Provide the (x, y) coordinate of the cell's center where the given text is located.  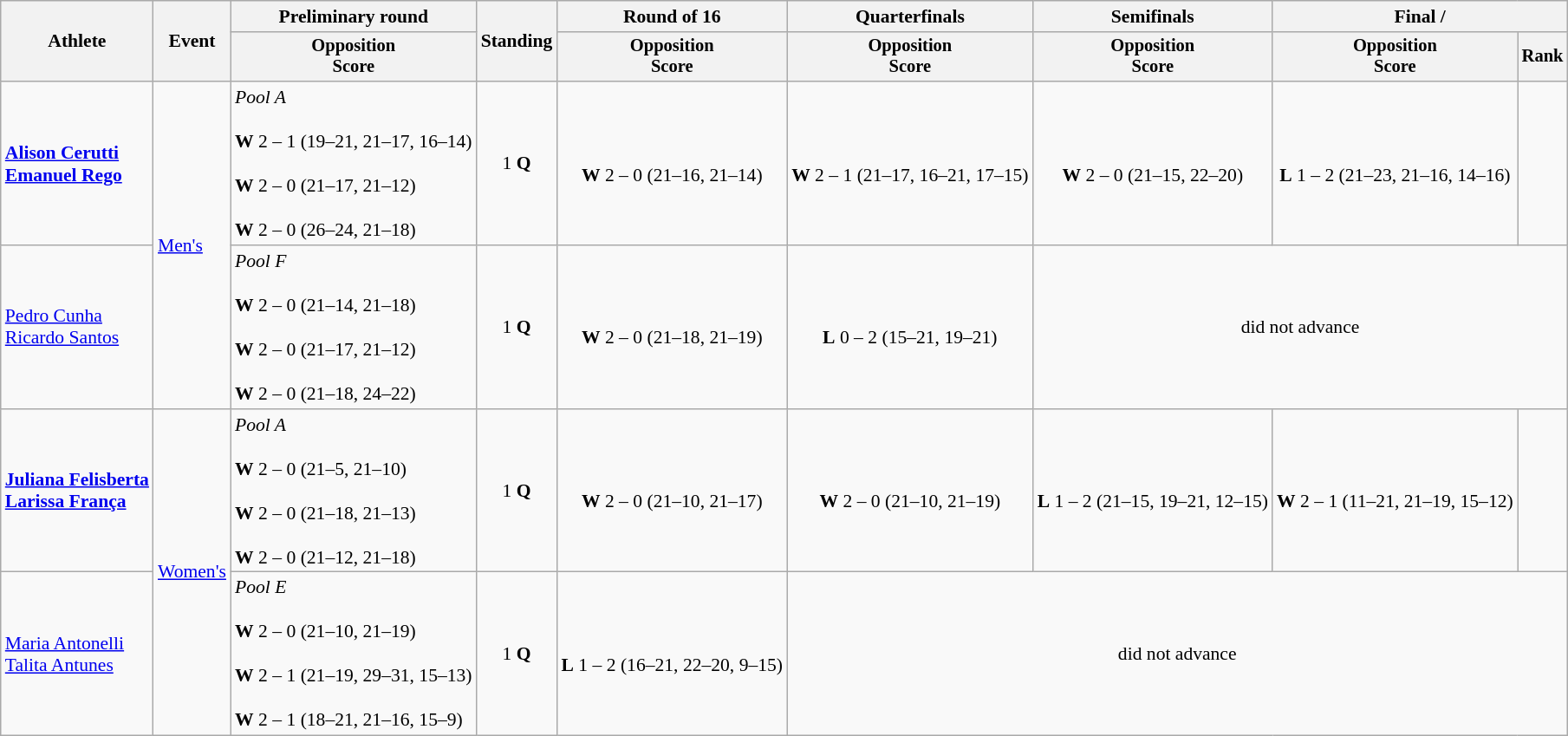
Final / (1420, 16)
Athlete (77, 42)
Standing (517, 42)
L 1 – 2 (16–21, 22–20, 9–15) (672, 654)
Round of 16 (672, 16)
W 2 – 1 (21–17, 16–21, 17–15) (910, 163)
Pool FW 2 – 0 (21–14, 21–18)W 2 – 0 (21–17, 21–12)W 2 – 0 (21–18, 24–22) (354, 328)
W 2 – 0 (21–16, 21–14) (672, 163)
L 1 – 2 (21–23, 21–16, 14–16) (1396, 163)
Quarterfinals (910, 16)
L 0 – 2 (15–21, 19–21) (910, 328)
W 2 – 0 (21–10, 21–17) (672, 491)
Juliana FelisbertaLarissa França (77, 491)
Rank (1543, 57)
Pool EW 2 – 0 (21–10, 21–19) W 2 – 1 (21–19, 29–31, 15–13) W 2 – 1 (18–21, 21–16, 15–9) (354, 654)
L 1 – 2 (21–15, 19–21, 12–15) (1153, 491)
Event (192, 42)
W 2 – 0 (21–15, 22–20) (1153, 163)
Pool AW 2 – 0 (21–5, 21–10) W 2 – 0 (21–18, 21–13)W 2 – 0 (21–12, 21–18) (354, 491)
W 2 – 0 (21–10, 21–19) (910, 491)
Maria AntonelliTalita Antunes (77, 654)
Preliminary round (354, 16)
Men's (192, 244)
Women's (192, 572)
Alison CeruttiEmanuel Rego (77, 163)
Pool AW 2 – 1 (19–21, 21–17, 16–14)W 2 – 0 (21–17, 21–12) W 2 – 0 (26–24, 21–18) (354, 163)
Semifinals (1153, 16)
Pedro CunhaRicardo Santos (77, 328)
W 2 – 1 (11–21, 21–19, 15–12) (1396, 491)
W 2 – 0 (21–18, 21–19) (672, 328)
